Search for the cell housing the specified text and yield its (X, Y) center coordinate. 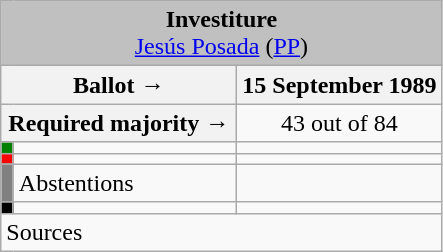
InvestitureJesús Posada (PP) (222, 34)
Required majority → (119, 123)
43 out of 84 (340, 123)
Abstentions (125, 183)
Ballot → (119, 85)
15 September 1989 (340, 85)
Sources (222, 232)
